Detect which cell encompasses the target text, then output its (X, Y) center coordinate. 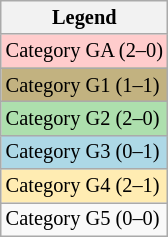
Legend (84, 17)
Category G3 (0–1) (84, 152)
Category G2 (2–0) (84, 118)
Category GA (2–0) (84, 51)
Category G5 (0–0) (84, 219)
Category G4 (2–1) (84, 186)
Category G1 (1–1) (84, 85)
